From the cell containing the given text, extract its center point as (x, y) coordinate. 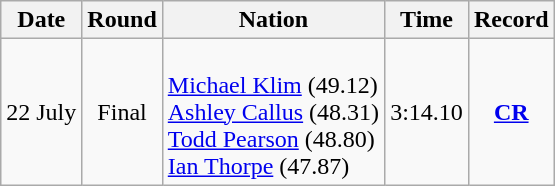
22 July (42, 112)
Record (511, 20)
3:14.10 (427, 112)
Round (122, 20)
Final (122, 112)
CR (511, 112)
Michael Klim (49.12) Ashley Callus (48.31) Todd Pearson (48.80) Ian Thorpe (47.87) (273, 112)
Date (42, 20)
Time (427, 20)
Nation (273, 20)
